Output the (x, y) coordinate of the center of the cell containing the given text.  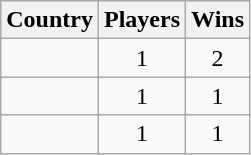
2 (218, 58)
Wins (218, 20)
Country (50, 20)
Players (142, 20)
